Capture the cell that displays the provided text and extract its [x, y] central coordinate. 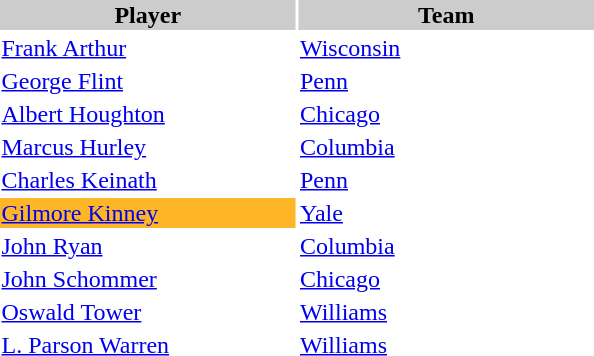
John Ryan [148, 246]
Marcus Hurley [148, 147]
Albert Houghton [148, 114]
Williams [446, 312]
George Flint [148, 81]
Player [148, 15]
Oswald Tower [148, 312]
Team [446, 15]
Yale [446, 213]
John Schommer [148, 279]
Charles Keinath [148, 180]
Frank Arthur [148, 48]
Gilmore Kinney [148, 213]
Wisconsin [446, 48]
